Search for the cell housing the specified text and yield its (X, Y) center coordinate. 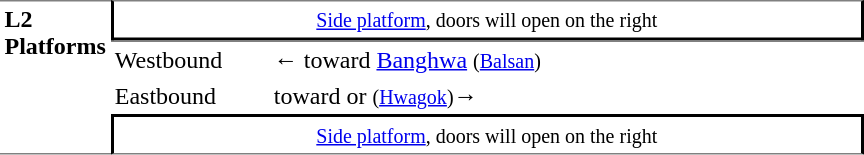
← toward Banghwa (Balsan) (566, 59)
L2Platforms (55, 77)
Westbound (190, 59)
Eastbound (190, 96)
toward or (Hwagok)→ (566, 96)
